Identify which cell holds the provided text, then report its (x, y) central coordinate. 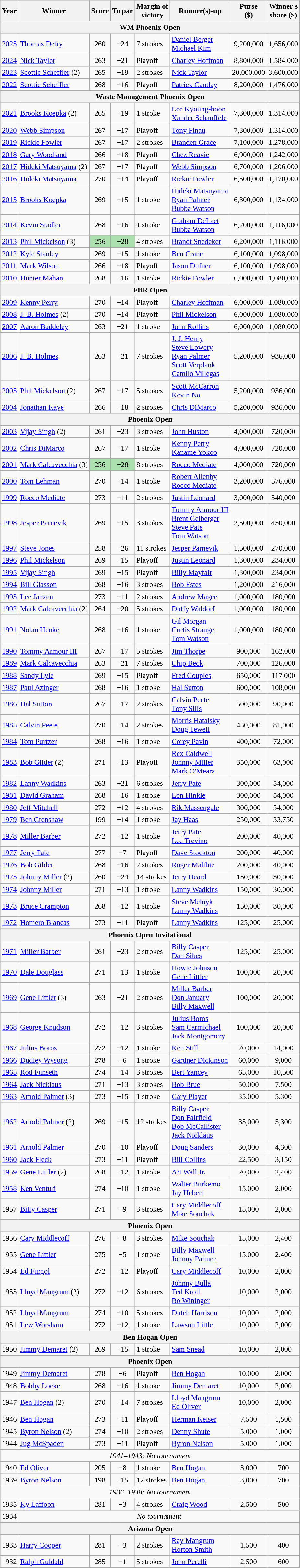
2021 (9, 113)
199 (100, 820)
2000 (9, 481)
Roger Maltbie (200, 865)
350,000 (249, 762)
1991 (9, 630)
1947 (9, 1402)
Ray Mangrum Horton Smith (200, 1545)
1958 (9, 1188)
108,000 (283, 687)
Ed Furgol (54, 1271)
Jay Haas (200, 820)
Gil Morgan Curtis Strange Tom Watson (200, 630)
Mark Wilson (54, 266)
Ben Hogan (2) (54, 1402)
1952 (9, 1313)
−5 (122, 1255)
2023 (9, 73)
Kevin Stadler (54, 225)
Graham DeLaet Bubba Watson (200, 225)
1940 (9, 1468)
Scottie Scheffler (54, 85)
Billy Maxwell Johnny Palmer (200, 1255)
1998 (9, 523)
8 strokes (152, 464)
1968 (9, 1027)
Kyle Stanley (54, 254)
Lloyd Mangrum Ed Oliver (200, 1402)
Doug Sanders (200, 1148)
2010 (9, 278)
Julius Boros (54, 1048)
1934 (9, 1516)
Herman Keiser (200, 1419)
Rik Massengale (200, 808)
900,000 (249, 651)
Johnny Bulla Ted Kroll Bo Wininger (200, 1292)
1959 (9, 1172)
1,170,000 (283, 179)
Gary Woodland (54, 155)
285 (100, 1562)
258 (100, 548)
14 strokes (152, 877)
Cary Middlecoff Mike Souchak (200, 1209)
1949 (9, 1374)
Hunter Mahan (54, 278)
9,000 (283, 1060)
Johnny Miller (54, 889)
277 (100, 853)
1,656,000 (283, 44)
Daniel Berger Michael Kim (200, 44)
7,100,000 (249, 142)
Phil Mickelson (3) (54, 242)
Homero Blancas (54, 922)
Jim Thorpe (200, 651)
1994 (9, 585)
3,000,000 (249, 498)
−9 (122, 1209)
2024 (9, 61)
1960 (9, 1160)
1970 (9, 972)
Bill Glasson (54, 585)
Chip Beck (200, 663)
3,150 (283, 1160)
Gene Littler (3) (54, 998)
2025 (9, 44)
Calvin Peete Tony Sills (200, 704)
2022 (9, 85)
Fred Couples (200, 675)
Rod Funseth (54, 1072)
1967 (9, 1048)
J. B. Holmes (2) (54, 315)
Ben Hogan Open (150, 1337)
65,000 (249, 1072)
33,750 (283, 820)
2014 (9, 225)
Branden Grace (200, 142)
1944 (9, 1443)
2019 (9, 142)
2005 (9, 391)
Ed Oliver (54, 1468)
Bob Estes (200, 585)
Jonathan Kaye (54, 407)
1939 (9, 1480)
250,000 (249, 820)
Hideki Matsuyama (2) (54, 166)
Ben Crane (200, 254)
Dale Douglass (54, 972)
Phil Mickelson (2) (54, 391)
11 strokes (152, 548)
Billy Casper (54, 1209)
Corey Pavin (200, 741)
Arnold Palmer (54, 1148)
Winner'sshare ($) (283, 11)
Bob Brue (200, 1085)
1986 (9, 704)
1,278,000 (283, 142)
1941–1943: No tournament (150, 1456)
2015 (9, 200)
2016 (9, 179)
400,000 (249, 741)
576,000 (283, 481)
1,206,000 (283, 166)
Bill Collins (200, 1160)
1992 (9, 609)
2002 (9, 448)
2007 (9, 327)
Howie Johnson Gene Littler (200, 972)
1988 (9, 675)
1997 (9, 548)
6,300,000 (249, 200)
Mark Calcavecchia (3) (54, 464)
Brooks Koepka (2) (54, 113)
Jack Nicklaus (54, 1085)
Jack Fleck (54, 1160)
1964 (9, 1085)
1982 (9, 783)
Billy Casper Dan Sikes (200, 952)
Sam Snead (200, 1349)
1993 (9, 597)
No tournament (159, 1516)
1979 (9, 820)
540,000 (283, 498)
Year (9, 11)
Bob Gilder (54, 865)
50,000 (249, 1085)
2006 (9, 357)
George Knudson (54, 1027)
Kenny Perry (54, 303)
1999 (9, 498)
2011 (9, 266)
Tom Lehman (54, 481)
Tony Finau (200, 130)
216,000 (283, 585)
700,000 (249, 663)
Gene Littler (54, 1255)
6,700,000 (249, 166)
400 (283, 1545)
Harry Cooper (54, 1545)
650,000 (249, 675)
Mark Calcavecchia (2) (54, 609)
Lon Hinkle (200, 795)
22,500 (249, 1160)
Bobby Locke (54, 1386)
To par (122, 11)
Ken Venturi (54, 1188)
Margin ofvictory (152, 11)
Julius Boros Sam Carmichael Jack Montgomery (200, 1027)
Lee Janzen (54, 597)
Jerry Heard (200, 877)
500 (283, 1504)
John Rollins (200, 327)
Arizona Open (150, 1529)
1981 (9, 795)
Mike Souchak (200, 1238)
−7 (122, 853)
126,000 (283, 663)
1984 (9, 741)
1,242,000 (283, 155)
−1 (122, 1562)
Dave Stockton (200, 853)
60,000 (249, 1060)
2008 (9, 315)
2004 (9, 407)
Lloyd Mangrum (2) (54, 1292)
1953 (9, 1292)
2013 (9, 242)
1972 (9, 922)
2018 (9, 155)
Vijay Singh (54, 573)
Rex Caldwell Johnny Miller Mark O'Meara (200, 762)
1996 (9, 560)
1955 (9, 1255)
1983 (9, 762)
Gene Littler (2) (54, 1172)
117,000 (283, 675)
Dudley Wysong (54, 1060)
500,000 (249, 704)
Tommy Armour III Brent Geiberger Steve Pate Tom Watson (200, 523)
Lawson Little (200, 1325)
1,476,000 (283, 85)
Chez Reavie (200, 155)
Walter Burkemo Jay Hebert (200, 1188)
1,134,000 (283, 200)
Bob Gilder (2) (54, 762)
Scott McCarron Kevin Na (200, 391)
Art Wall Jr. (200, 1172)
Sandy Lyle (54, 675)
Denny Shute (200, 1431)
Jerry Pate Lee Trevino (200, 836)
Lee Kyoung-hoon Xander Schauffele (200, 113)
Phoenix Open Invitational (150, 935)
Jug McSpaden (54, 1443)
1951 (9, 1325)
−26 (122, 548)
205 (100, 1468)
8,800,000 (249, 61)
Dutch Harrison (200, 1313)
J. B. Holmes (54, 357)
1950 (9, 1349)
162,000 (283, 651)
2009 (9, 303)
1,200,000 (249, 585)
1980 (9, 808)
Mark Calcavecchia (54, 663)
Purse($) (249, 11)
1990 (9, 651)
Brandt Snedeker (200, 242)
1971 (9, 952)
J. J. Henry Steve Lowery Ryan Palmer Scott Verplank Camilo Villegas (200, 357)
Ky Laffoon (54, 1504)
6,500,000 (249, 179)
1965 (9, 1072)
Brooks Koepka (54, 200)
David Graham (54, 795)
81,000 (283, 725)
600 (283, 1562)
−20 (122, 609)
Tom Purtzer (54, 741)
276 (100, 1238)
275 (100, 1255)
72,000 (283, 741)
Nolan Henke (54, 630)
1932 (9, 1562)
1987 (9, 687)
1975 (9, 877)
1946 (9, 1419)
1969 (9, 998)
70,000 (249, 1048)
6,900,000 (249, 155)
10,500 (283, 1072)
1956 (9, 1238)
1933 (9, 1545)
Gary Player (200, 1097)
Winner (54, 11)
1954 (9, 1271)
Calvin Peete (54, 725)
1,500,000 (249, 548)
600,000 (249, 687)
Score (100, 11)
1935 (9, 1504)
2003 (9, 431)
Duffy Waldorf (200, 609)
Hideki Matsuyama Ryan Palmer Bubba Watson (200, 200)
1962 (9, 1122)
90,000 (283, 704)
Steve Melnyk Lanny Wadkins (200, 906)
1948 (9, 1386)
4,300 (283, 1148)
1978 (9, 836)
Runner(s)-up (200, 11)
Morris Hatalsky Doug Tewell (200, 725)
2001 (9, 464)
1945 (9, 1431)
198 (100, 1480)
Kenny Perry Kaname Yokoo (200, 448)
1957 (9, 1209)
270,000 (283, 548)
1985 (9, 725)
1961 (9, 1148)
John Huston (200, 431)
1989 (9, 663)
Waste Management Phoenix Open (150, 97)
Miller Barber Don January Billy Maxwell (200, 998)
WM Phoenix Open (150, 28)
Tommy Armour III (54, 651)
Lew Worsham (54, 1325)
9,200,000 (249, 44)
20,000,000 (249, 73)
Aaron Baddeley (54, 327)
Byron Nelson (2) (54, 1431)
Bert Yancey (200, 1072)
Scottie Scheffler (2) (54, 73)
Paul Azinger (54, 687)
264 (100, 609)
8,200,000 (249, 85)
3,200,000 (249, 481)
1995 (9, 573)
Arnold Palmer (2) (54, 1122)
Vijay Singh (2) (54, 431)
2020 (9, 130)
Ben Crenshaw (54, 820)
1966 (9, 1060)
Bruce Crampton (54, 906)
Thomas Detry (54, 44)
Arnold Palmer (3) (54, 1097)
Ken Still (200, 1048)
Ralph Guldahl (54, 1562)
Andrew Magee (200, 597)
2,500,000 (249, 523)
1963 (9, 1097)
1,584,000 (283, 61)
Patrick Cantlay (200, 85)
2017 (9, 166)
Steve Jones (54, 548)
Johnny Miller (2) (54, 877)
Lloyd Mangrum (54, 1313)
FBR Open (150, 290)
1976 (9, 865)
14,000 (283, 1048)
Jimmy Demaret (2) (54, 1349)
2012 (9, 254)
63,000 (283, 762)
Billy Casper Don Fairfield Bob McCallister Jack Nicklaus (200, 1122)
Billy Mayfair (200, 573)
Robert Allenby Rocco Mediate (200, 481)
1977 (9, 853)
1974 (9, 889)
Gardner Dickinson (200, 1060)
Craig Wood (200, 1504)
Jason Dufner (200, 266)
Jeff Mitchell (54, 808)
1973 (9, 906)
Hideki Matsuyama (54, 179)
John Perelli (200, 1562)
1936–1938: No tournament (150, 1492)
3,600,000 (283, 73)
